Determine the [x, y] coordinate at the center of the cell enclosing the given text.  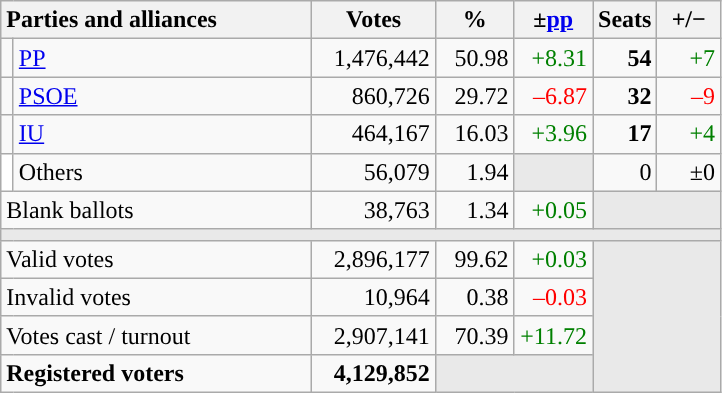
32 [624, 96]
Valid votes [156, 259]
+3.96 [554, 134]
Registered voters [156, 373]
38,763 [374, 210]
50.98 [474, 58]
+7 [689, 58]
+4 [689, 134]
±0 [689, 172]
56,079 [374, 172]
+11.72 [554, 335]
0 [624, 172]
Votes [374, 20]
Parties and alliances [156, 20]
1.94 [474, 172]
Others [162, 172]
–9 [689, 96]
29.72 [474, 96]
1.34 [474, 210]
54 [624, 58]
–0.03 [554, 297]
1,476,442 [374, 58]
4,129,852 [374, 373]
+8.31 [554, 58]
0.38 [474, 297]
PSOE [162, 96]
–6.87 [554, 96]
99.62 [474, 259]
% [474, 20]
70.39 [474, 335]
17 [624, 134]
Seats [624, 20]
Votes cast / turnout [156, 335]
2,896,177 [374, 259]
±pp [554, 20]
+0.03 [554, 259]
Blank ballots [156, 210]
PP [162, 58]
+0.05 [554, 210]
Invalid votes [156, 297]
10,964 [374, 297]
+/− [689, 20]
860,726 [374, 96]
464,167 [374, 134]
16.03 [474, 134]
IU [162, 134]
2,907,141 [374, 335]
